Return (x, y) of the center of cell containing provided text 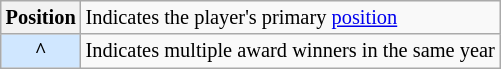
Indicates multiple award winners in the same year (290, 51)
Position (41, 17)
Indicates the player's primary position (290, 17)
^ (41, 51)
